Detect which cell encompasses the target text, then output its [x, y] center coordinate. 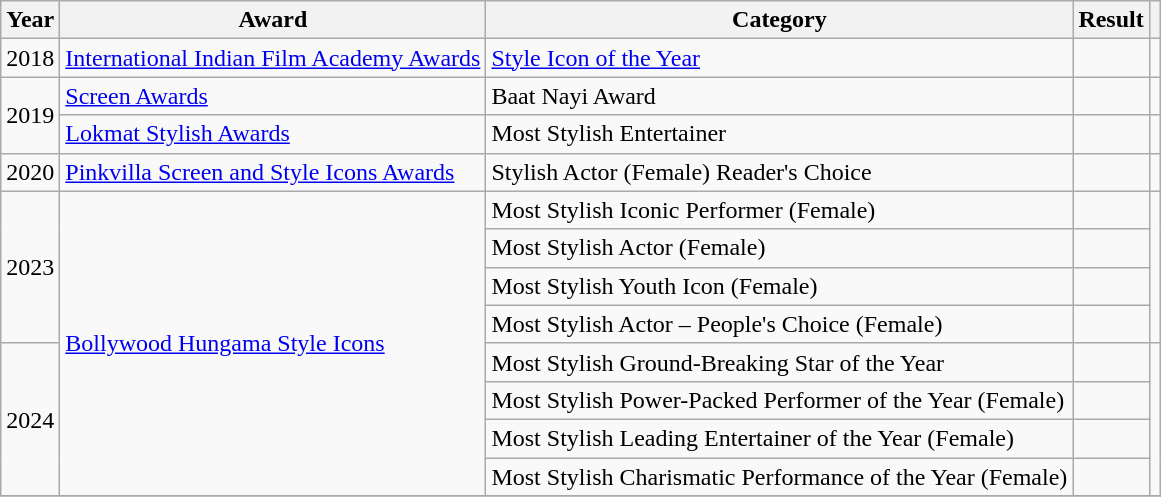
2024 [30, 419]
2023 [30, 267]
2020 [30, 172]
Most Stylish Entertainer [780, 134]
Category [780, 20]
Most Stylish Leading Entertainer of the Year (Female) [780, 438]
Baat Nayi Award [780, 96]
Style Icon of the Year [780, 58]
Bollywood Hungama Style Icons [273, 343]
2018 [30, 58]
International Indian Film Academy Awards [273, 58]
2019 [30, 115]
Most Stylish Power-Packed Performer of the Year (Female) [780, 400]
Award [273, 20]
Pinkvilla Screen and Style Icons Awards [273, 172]
Most Stylish Actor – People's Choice (Female) [780, 324]
Most Stylish Charismatic Performance of the Year (Female) [780, 477]
Most Stylish Youth Icon (Female) [780, 286]
Year [30, 20]
Lokmat Stylish Awards [273, 134]
Screen Awards [273, 96]
Result [1111, 20]
Stylish Actor (Female) Reader's Choice [780, 172]
Most Stylish Ground-Breaking Star of the Year [780, 362]
Most Stylish Actor (Female) [780, 248]
Most Stylish Iconic Performer (Female) [780, 210]
